Return the (X, Y) coordinate for the center point of the cell that contains the specified text.  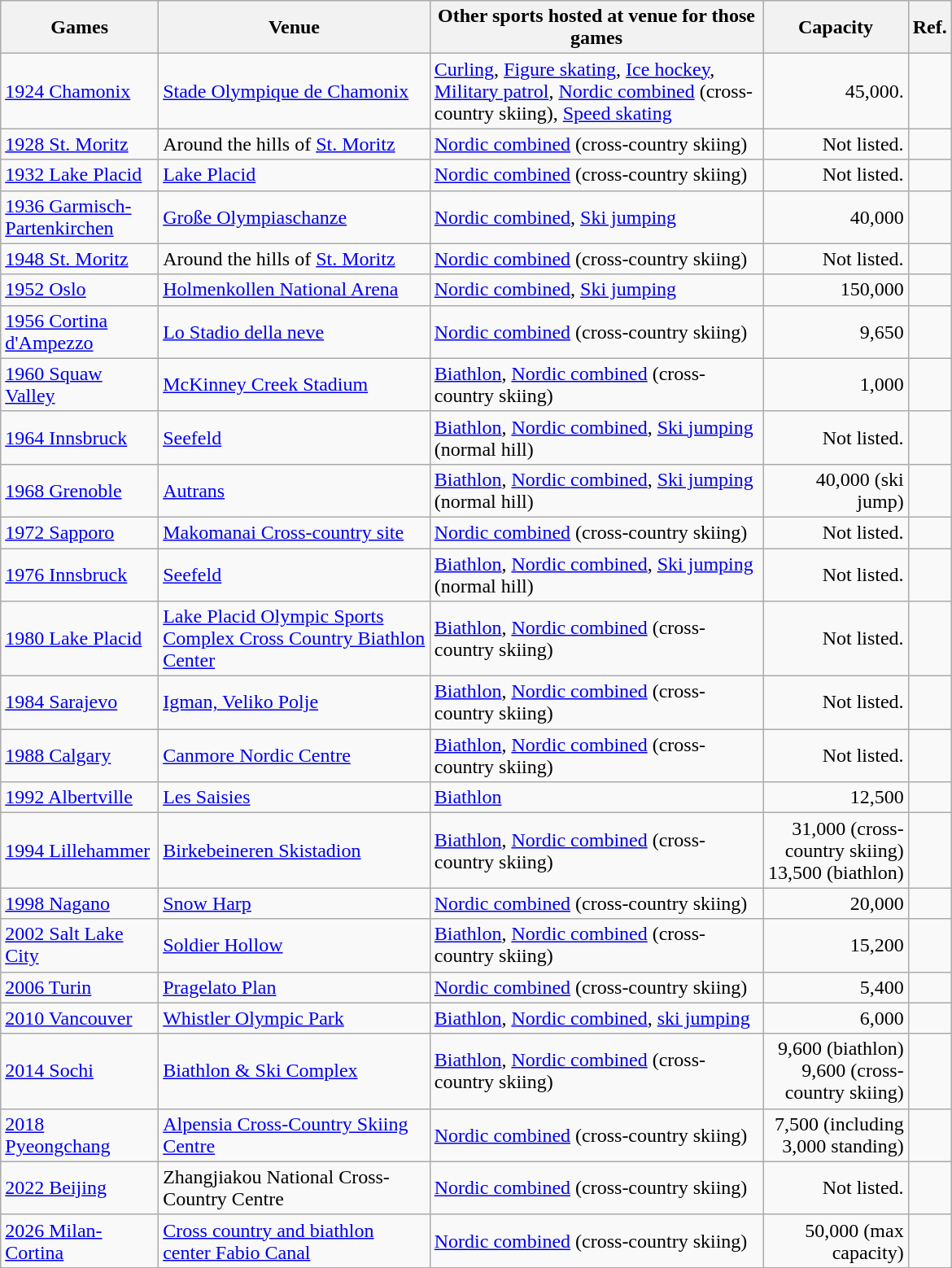
Games (80, 28)
1988 Calgary (80, 755)
Canmore Nordic Centre (295, 755)
1976 Innsbruck (80, 575)
2022 Beijing (80, 1188)
1964 Innsbruck (80, 438)
1924 Chamonix (80, 91)
150,000 (836, 290)
15,200 (836, 946)
Birkebeineren Skistadion (295, 850)
Lake Placid (295, 175)
31,000 (cross-country skiing)13,500 (biathlon) (836, 850)
6,000 (836, 1018)
Venue (295, 28)
1994 Lillehammer (80, 850)
2010 Vancouver (80, 1018)
40,000 (836, 216)
40,000 (ski jump) (836, 490)
Capacity (836, 28)
Alpensia Cross-Country Skiing Centre (295, 1135)
9,600 (biathlon)9,600 (cross-country skiing) (836, 1071)
7,500 (including 3,000 standing) (836, 1135)
Whistler Olympic Park (295, 1018)
Biathlon, Nordic combined, ski jumping (596, 1018)
Curling, Figure skating, Ice hockey, Military patrol, Nordic combined (cross-country skiing), Speed skating (596, 91)
1948 St. Moritz (80, 259)
45,000. (836, 91)
1968 Grenoble (80, 490)
2002 Salt Lake City (80, 946)
Les Saisies (295, 798)
50,000 (max capacity) (836, 1240)
Lo Stadio della neve (295, 332)
Biathlon & Ski Complex (295, 1071)
1980 Lake Placid (80, 639)
Makomanai Cross-country site (295, 532)
Zhangjiakou National Cross-Country Centre (295, 1188)
2014 Sochi (80, 1071)
1984 Sarajevo (80, 703)
Autrans (295, 490)
20,000 (836, 903)
1928 St. Moritz (80, 144)
9,650 (836, 332)
Stade Olympique de Chamonix (295, 91)
McKinney Creek Stadium (295, 384)
Soldier Hollow (295, 946)
1998 Nagano (80, 903)
Pragelato Plan (295, 987)
1960 Squaw Valley (80, 384)
Snow Harp (295, 903)
1956 Cortina d'Ampezzo (80, 332)
12,500 (836, 798)
2026 Milan-Cortina (80, 1240)
1936 Garmisch-Partenkirchen (80, 216)
Große Olympiaschanze (295, 216)
Cross country and biathlon center Fabio Canal (295, 1240)
Holmenkollen National Arena (295, 290)
Ref. (929, 28)
1952 Oslo (80, 290)
Lake Placid Olympic Sports Complex Cross Country Biathlon Center (295, 639)
Igman, Veliko Polje (295, 703)
1,000 (836, 384)
2018 Pyeongchang (80, 1135)
Biathlon (596, 798)
1992 Albertville (80, 798)
Other sports hosted at venue for those games (596, 28)
2006 Turin (80, 987)
1932 Lake Placid (80, 175)
1972 Sapporo (80, 532)
5,400 (836, 987)
